Output the (x, y) coordinate of the center of the cell containing the given text.  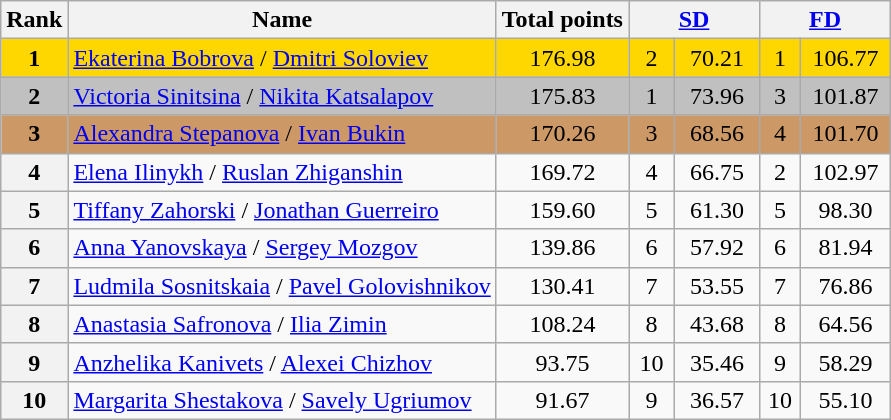
Victoria Sinitsina / Nikita Katsalapov (282, 96)
FD (826, 20)
98.30 (846, 210)
68.56 (716, 134)
170.26 (562, 134)
Margarita Shestakova / Savely Ugriumov (282, 400)
Anastasia Safronova / Ilia Zimin (282, 324)
130.41 (562, 286)
Total points (562, 20)
139.86 (562, 248)
55.10 (846, 400)
Ludmila Sosnitskaia / Pavel Golovishnikov (282, 286)
175.83 (562, 96)
159.60 (562, 210)
Rank (34, 20)
SD (694, 20)
53.55 (716, 286)
Alexandra Stepanova / Ivan Bukin (282, 134)
61.30 (716, 210)
76.86 (846, 286)
93.75 (562, 362)
43.68 (716, 324)
Anzhelika Kanivets / Alexei Chizhov (282, 362)
101.70 (846, 134)
169.72 (562, 172)
Anna Yanovskaya / Sergey Mozgov (282, 248)
176.98 (562, 58)
106.77 (846, 58)
57.92 (716, 248)
73.96 (716, 96)
70.21 (716, 58)
35.46 (716, 362)
Ekaterina Bobrova / Dmitri Soloviev (282, 58)
66.75 (716, 172)
81.94 (846, 248)
36.57 (716, 400)
Elena Ilinykh / Ruslan Zhiganshin (282, 172)
64.56 (846, 324)
108.24 (562, 324)
58.29 (846, 362)
101.87 (846, 96)
91.67 (562, 400)
102.97 (846, 172)
Tiffany Zahorski / Jonathan Guerreiro (282, 210)
Name (282, 20)
